From the cell containing the given text, extract its center point as (x, y) coordinate. 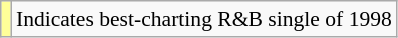
Indicates best-charting R&B single of 1998 (204, 19)
